Pinpoint the cell where the given text exists, returning its [X, Y] midpoint coordinate. 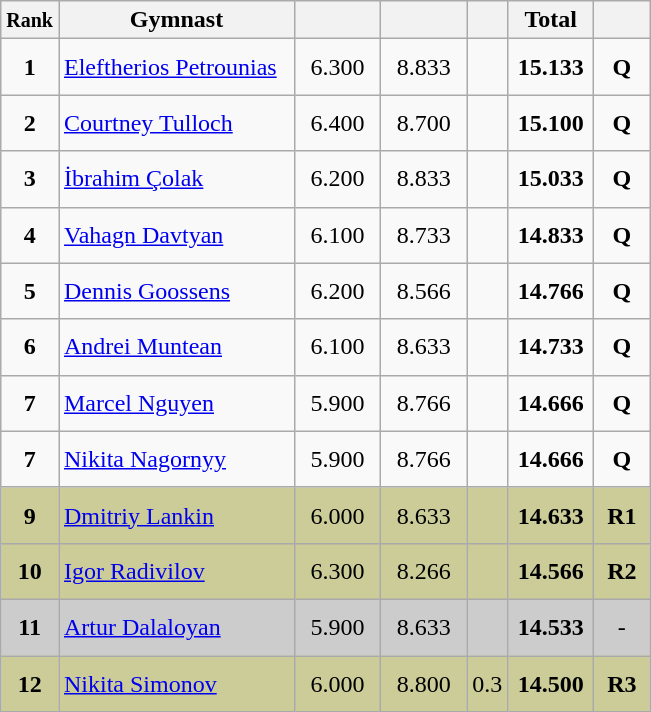
Andrei Muntean [176, 347]
5 [30, 291]
Artur Dalaloyan [176, 627]
R1 [622, 515]
14.500 [551, 684]
Nikita Simonov [176, 684]
3 [30, 179]
8.266 [424, 571]
14.766 [551, 291]
14.833 [551, 235]
Igor Radivilov [176, 571]
9 [30, 515]
14.633 [551, 515]
14.566 [551, 571]
R3 [622, 684]
10 [30, 571]
4 [30, 235]
14.533 [551, 627]
12 [30, 684]
6.400 [338, 123]
R2 [622, 571]
Rank [30, 20]
Eleftherios Petrounias [176, 67]
0.3 [488, 684]
11 [30, 627]
Marcel Nguyen [176, 403]
Vahagn Davtyan [176, 235]
8.800 [424, 684]
1 [30, 67]
15.033 [551, 179]
İbrahim Çolak [176, 179]
Gymnast [176, 20]
Total [551, 20]
8.566 [424, 291]
2 [30, 123]
Courtney Tulloch [176, 123]
8.733 [424, 235]
Dennis Goossens [176, 291]
- [622, 627]
15.100 [551, 123]
Dmitriy Lankin [176, 515]
15.133 [551, 67]
6 [30, 347]
Nikita Nagornyy [176, 459]
8.700 [424, 123]
14.733 [551, 347]
